Output the [x, y] coordinate of the center of the cell containing the given text.  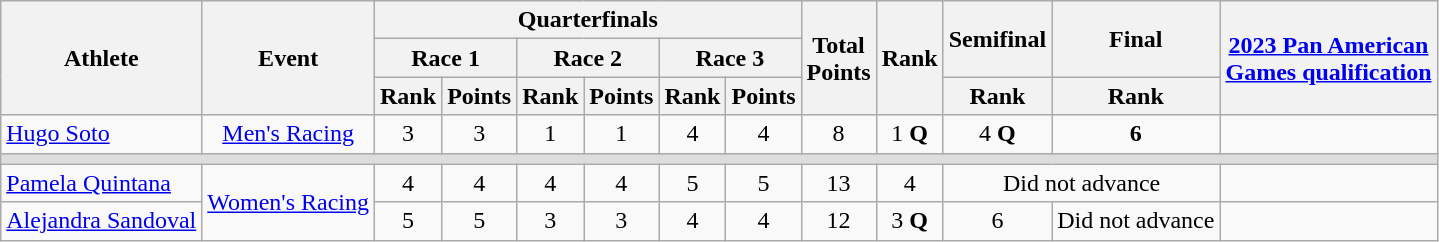
TotalPoints [838, 58]
Men's Racing [288, 134]
Race 2 [588, 58]
Event [288, 58]
Women's Racing [288, 202]
Quarterfinals [588, 20]
4 Q [997, 134]
Final [1136, 39]
Race 3 [730, 58]
Race 1 [446, 58]
1 Q [910, 134]
Semifinal [997, 39]
3 Q [910, 221]
2023 Pan American Games qualification [1328, 58]
12 [838, 221]
13 [838, 183]
Hugo Soto [102, 134]
Pamela Quintana [102, 183]
Athlete [102, 58]
8 [838, 134]
Alejandra Sandoval [102, 221]
